For the text-containing cell, return its midpoint in [X, Y] coordinate format. 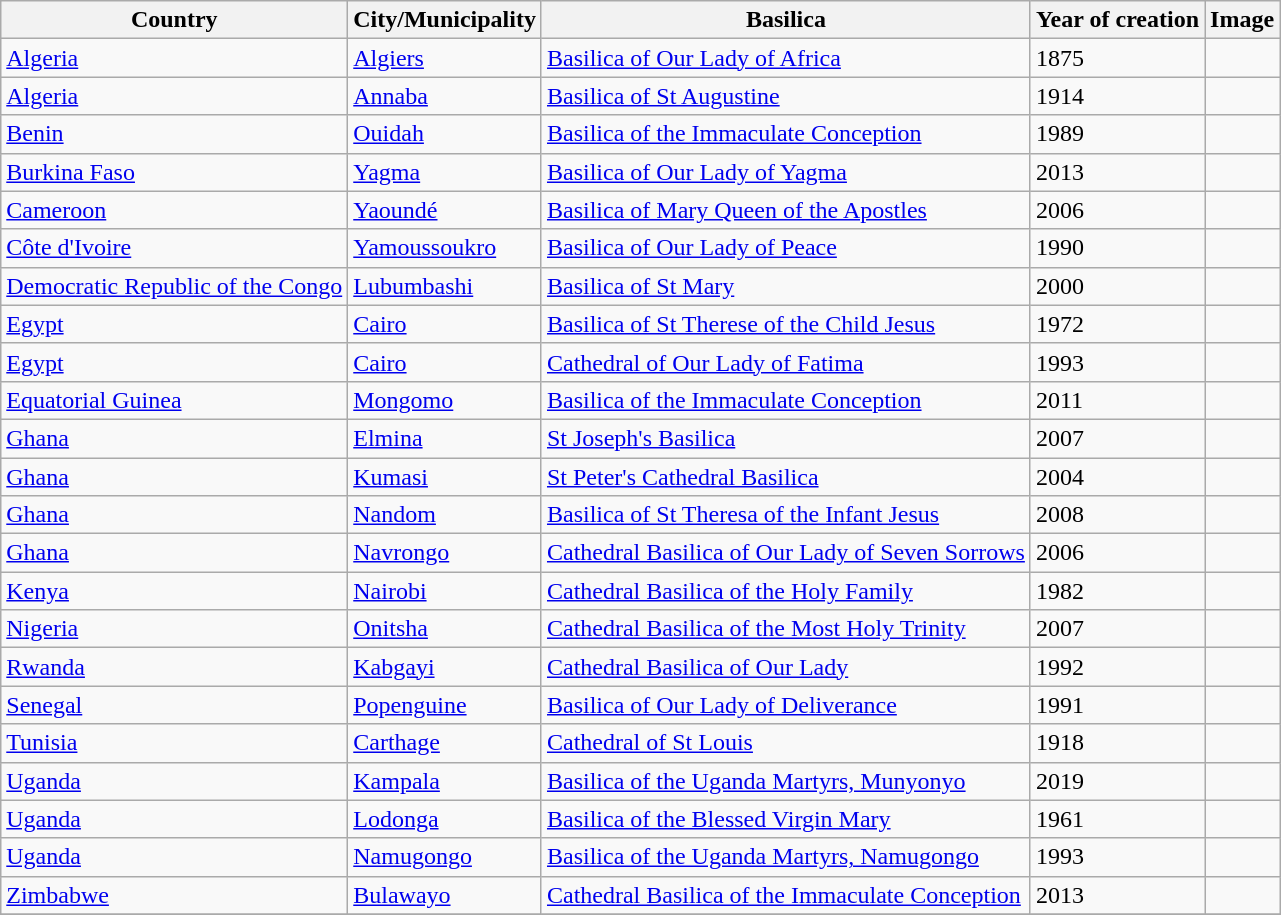
Namugongo [445, 857]
Lubumbashi [445, 286]
Algiers [445, 58]
Nandom [445, 515]
Mongomo [445, 400]
Nigeria [174, 629]
Basilica of Our Lady of Africa [786, 58]
Basilica of St Augustine [786, 96]
1982 [1117, 591]
Senegal [174, 705]
Cathedral Basilica of the Most Holy Trinity [786, 629]
1991 [1117, 705]
Cameroon [174, 210]
Ouidah [445, 134]
Basilica of Mary Queen of the Apostles [786, 210]
2019 [1117, 781]
Kabgayi [445, 667]
1992 [1117, 667]
1972 [1117, 324]
Basilica of the Blessed Virgin Mary [786, 819]
1990 [1117, 248]
Kumasi [445, 477]
St Peter's Cathedral Basilica [786, 477]
Elmina [445, 438]
Zimbabwe [174, 895]
Basilica of the Uganda Martyrs, Munyonyo [786, 781]
Rwanda [174, 667]
Basilica of St Theresa of the Infant Jesus [786, 515]
Yaoundé [445, 210]
2008 [1117, 515]
1961 [1117, 819]
1875 [1117, 58]
Lodonga [445, 819]
St Joseph's Basilica [786, 438]
Basilica of the Uganda Martyrs, Namugongo [786, 857]
Onitsha [445, 629]
Basilica of St Mary [786, 286]
Country [174, 20]
Popenguine [445, 705]
1914 [1117, 96]
Kampala [445, 781]
Benin [174, 134]
Burkina Faso [174, 172]
Image [1242, 20]
Tunisia [174, 743]
Cathedral Basilica of Our Lady [786, 667]
1989 [1117, 134]
Equatorial Guinea [174, 400]
Cathedral Basilica of the Immaculate Conception [786, 895]
2004 [1117, 477]
Navrongo [445, 553]
City/Municipality [445, 20]
Cathedral Basilica of Our Lady of Seven Sorrows [786, 553]
Basilica [786, 20]
Year of creation [1117, 20]
Basilica of Our Lady of Yagma [786, 172]
Yagma [445, 172]
Basilica of St Therese of the Child Jesus [786, 324]
Yamoussoukro [445, 248]
Basilica of Our Lady of Peace [786, 248]
2011 [1117, 400]
Democratic Republic of the Congo [174, 286]
Nairobi [445, 591]
Bulawayo [445, 895]
Cathedral of St Louis [786, 743]
Kenya [174, 591]
Basilica of Our Lady of Deliverance [786, 705]
Annaba [445, 96]
2000 [1117, 286]
1918 [1117, 743]
Côte d'Ivoire [174, 248]
Cathedral of Our Lady of Fatima [786, 362]
Carthage [445, 743]
Cathedral Basilica of the Holy Family [786, 591]
